Provide the [x, y] coordinate of the cell's center where the given text is located.  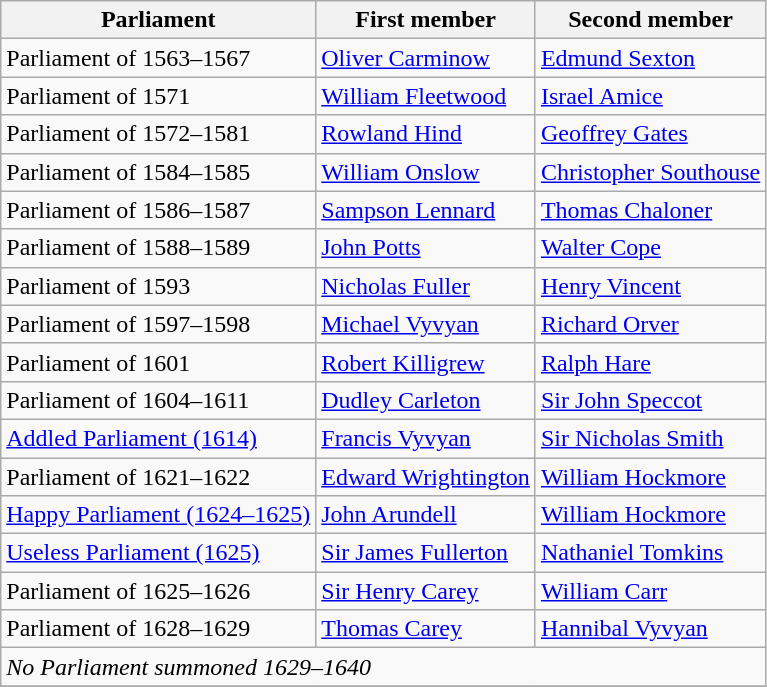
Geoffrey Gates [650, 134]
Addled Parliament (1614) [158, 438]
Thomas Chaloner [650, 210]
John Potts [426, 248]
Second member [650, 20]
Dudley Carleton [426, 400]
Parliament of 1571 [158, 96]
Richard Orver [650, 324]
Parliament of 1588–1589 [158, 248]
Parliament of 1621–1622 [158, 477]
Parliament [158, 20]
Francis Vyvyan [426, 438]
Happy Parliament (1624–1625) [158, 515]
John Arundell [426, 515]
No Parliament summoned 1629–1640 [384, 667]
Rowland Hind [426, 134]
Edward Wrightington [426, 477]
First member [426, 20]
Walter Cope [650, 248]
Edmund Sexton [650, 58]
Parliament of 1563–1567 [158, 58]
Parliament of 1572–1581 [158, 134]
Parliament of 1586–1587 [158, 210]
Sir James Fullerton [426, 553]
Parliament of 1597–1598 [158, 324]
Sir Henry Carey [426, 591]
Parliament of 1601 [158, 362]
Sir John Speccot [650, 400]
Parliament of 1604–1611 [158, 400]
Nicholas Fuller [426, 286]
Parliament of 1625–1626 [158, 591]
William Carr [650, 591]
Hannibal Vyvyan [650, 629]
Sampson Lennard [426, 210]
Michael Vyvyan [426, 324]
Parliament of 1584–1585 [158, 172]
Parliament of 1593 [158, 286]
Robert Killigrew [426, 362]
William Fleetwood [426, 96]
Israel Amice [650, 96]
William Onslow [426, 172]
Useless Parliament (1625) [158, 553]
Thomas Carey [426, 629]
Christopher Southouse [650, 172]
Nathaniel Tomkins [650, 553]
Sir Nicholas Smith [650, 438]
Henry Vincent [650, 286]
Oliver Carminow [426, 58]
Ralph Hare [650, 362]
Parliament of 1628–1629 [158, 629]
